For the text-containing cell, return its midpoint in (x, y) coordinate format. 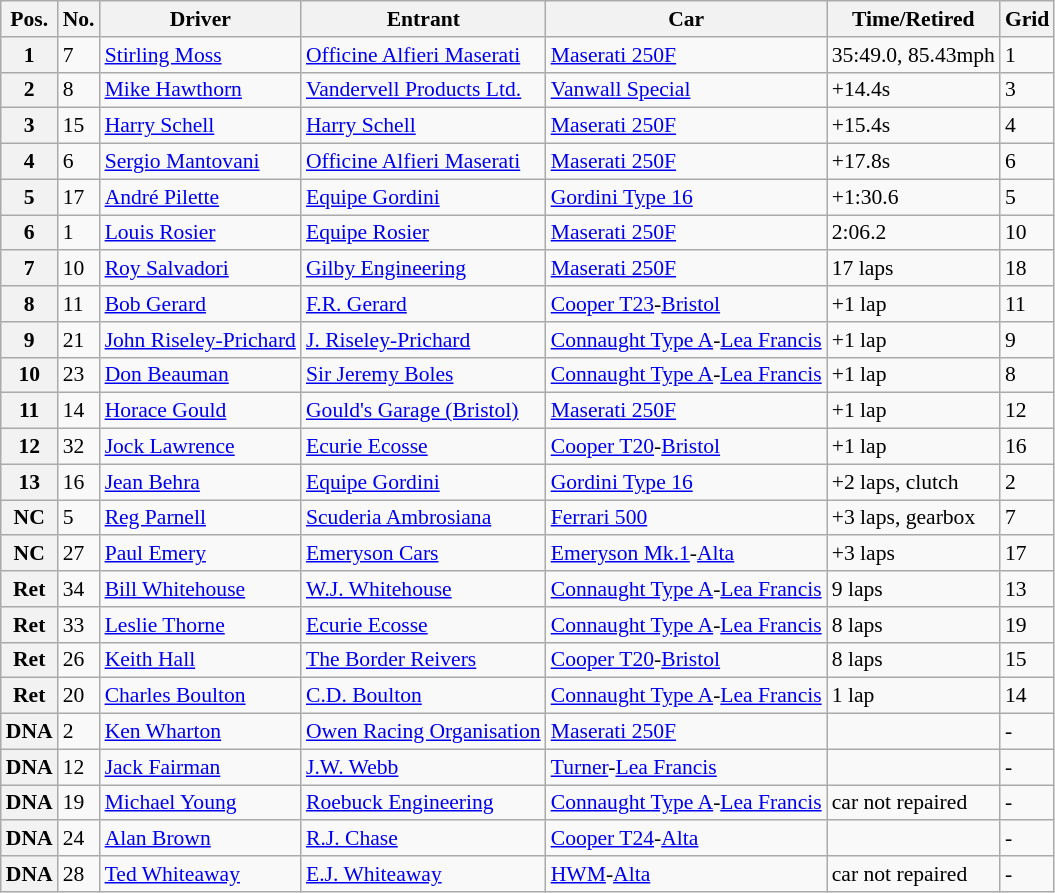
R.J. Chase (424, 839)
+17.8s (914, 162)
Vandervell Products Ltd. (424, 90)
Charles Boulton (200, 696)
+2 laps, clutch (914, 482)
Owen Racing Organisation (424, 732)
26 (79, 660)
Jock Lawrence (200, 447)
Roy Salvadori (200, 269)
Jean Behra (200, 482)
18 (1028, 269)
John Riseley-Prichard (200, 340)
Driver (200, 19)
35:49.0, 85.43mph (914, 55)
Keith Hall (200, 660)
Car (686, 19)
No. (79, 19)
W.J. Whitehouse (424, 589)
J.W. Webb (424, 767)
Time/Retired (914, 19)
Scuderia Ambrosiana (424, 518)
Mike Hawthorn (200, 90)
Reg Parnell (200, 518)
Ferrari 500 (686, 518)
Ted Whiteaway (200, 874)
17 laps (914, 269)
Paul Emery (200, 554)
Vanwall Special (686, 90)
Gould's Garage (Bristol) (424, 411)
André Pilette (200, 197)
C.D. Boulton (424, 696)
J. Riseley-Prichard (424, 340)
Roebuck Engineering (424, 803)
Grid (1028, 19)
Gilby Engineering (424, 269)
+1:30.6 (914, 197)
Jack Fairman (200, 767)
Pos. (30, 19)
+3 laps, gearbox (914, 518)
Equipe Rosier (424, 233)
Michael Young (200, 803)
Horace Gould (200, 411)
1 lap (914, 696)
Sergio Mantovani (200, 162)
Stirling Moss (200, 55)
33 (79, 625)
Cooper T23-Bristol (686, 304)
Alan Brown (200, 839)
Emeryson Mk.1-Alta (686, 554)
E.J. Whiteaway (424, 874)
Sir Jeremy Boles (424, 375)
9 laps (914, 589)
F.R. Gerard (424, 304)
32 (79, 447)
20 (79, 696)
+3 laps (914, 554)
Don Beauman (200, 375)
Leslie Thorne (200, 625)
24 (79, 839)
Bill Whitehouse (200, 589)
Emeryson Cars (424, 554)
Turner-Lea Francis (686, 767)
Louis Rosier (200, 233)
21 (79, 340)
Bob Gerard (200, 304)
The Border Reivers (424, 660)
+14.4s (914, 90)
Cooper T24-Alta (686, 839)
23 (79, 375)
HWM-Alta (686, 874)
Entrant (424, 19)
27 (79, 554)
2:06.2 (914, 233)
28 (79, 874)
+15.4s (914, 126)
Ken Wharton (200, 732)
34 (79, 589)
